Provide the [x, y] coordinate of the cell's center where the given text is located.  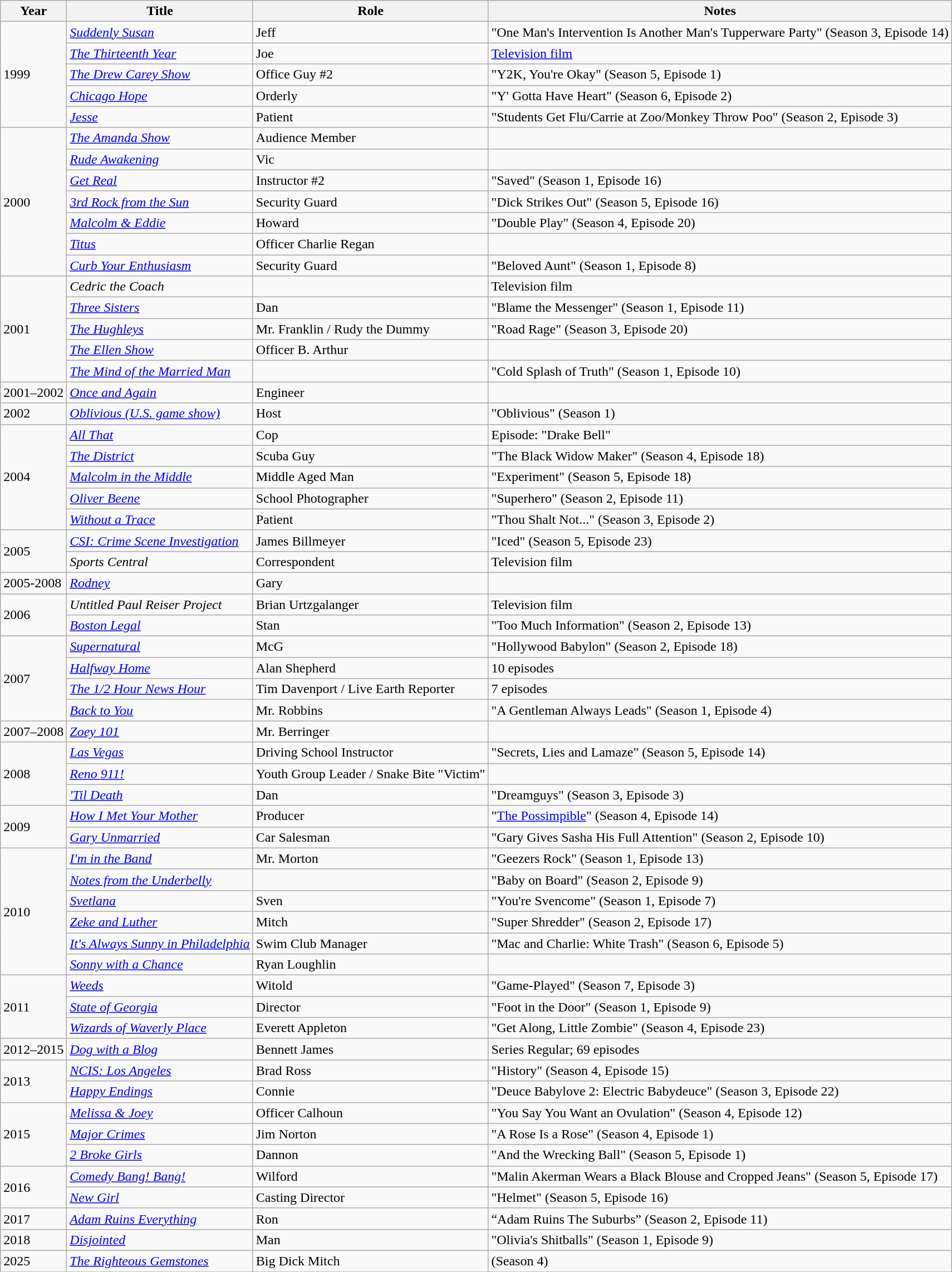
Mr. Berringer [371, 731]
2006 [33, 615]
All That [160, 435]
Happy Endings [160, 1092]
2001–2002 [33, 392]
Back to You [160, 710]
2 Broke Girls [160, 1155]
I'm in the Band [160, 858]
Instructor #2 [371, 180]
"Road Rage" (Season 3, Episode 20) [720, 329]
2010 [33, 911]
Wilford [371, 1176]
Supernatural [160, 647]
"And the Wrecking Ball" (Season 5, Episode 1) [720, 1155]
Swim Club Manager [371, 944]
Curb Your Enthusiasm [160, 266]
Untitled Paul Reiser Project [160, 604]
Everett Appleton [371, 1028]
Disjointed [160, 1240]
Dannon [371, 1155]
"Blame the Messenger" (Season 1, Episode 11) [720, 308]
Orderly [371, 96]
2008 [33, 774]
Mr. Morton [371, 858]
"Iced" (Season 5, Episode 23) [720, 541]
"Y' Gotta Have Heart" (Season 6, Episode 2) [720, 96]
"Secrets, Lies and Lamaze" (Season 5, Episode 14) [720, 753]
Once and Again [160, 392]
Ron [371, 1219]
Without a Trace [160, 519]
"Foot in the Door" (Season 1, Episode 9) [720, 1007]
Dog with a Blog [160, 1049]
2016 [33, 1187]
Correspondent [371, 562]
"You're Svencome" (Season 1, Episode 7) [720, 901]
"The Possimpible" (Season 4, Episode 14) [720, 816]
Mitch [371, 922]
Oblivious (U.S. game show) [160, 414]
2025 [33, 1261]
Title [160, 11]
School Photographer [371, 498]
The Hughleys [160, 329]
The District [160, 456]
The Drew Carey Show [160, 75]
2013 [33, 1081]
2017 [33, 1219]
Office Guy #2 [371, 75]
Director [371, 1007]
Mr. Franklin / Rudy the Dummy [371, 329]
2000 [33, 202]
Major Crimes [160, 1134]
Notes from the Underbelly [160, 880]
"Students Get Flu/Carrie at Zoo/Monkey Throw Poo" (Season 2, Episode 3) [720, 117]
2002 [33, 414]
"Thou Shalt Not..." (Season 3, Episode 2) [720, 519]
Series Regular; 69 episodes [720, 1049]
2005 [33, 551]
"A Rose Is a Rose" (Season 4, Episode 1) [720, 1134]
Wizards of Waverly Place [160, 1028]
Titus [160, 244]
(Season 4) [720, 1261]
McG [371, 647]
Reno 911! [160, 774]
"Y2K, You're Okay" (Season 5, Episode 1) [720, 75]
Oliver Beene [160, 498]
Las Vegas [160, 753]
How I Met Your Mother [160, 816]
The Amanda Show [160, 138]
"The Black Widow Maker" (Season 4, Episode 18) [720, 456]
Weeds [160, 986]
"Game-Played" (Season 7, Episode 3) [720, 986]
"Helmet" (Season 5, Episode 16) [720, 1197]
Engineer [371, 392]
Officer B. Arthur [371, 350]
The Ellen Show [160, 350]
Scuba Guy [371, 456]
Middle Aged Man [371, 477]
Notes [720, 11]
Audience Member [371, 138]
The Mind of the Married Man [160, 371]
Rodney [160, 583]
Witold [371, 986]
The Thirteenth Year [160, 53]
Sven [371, 901]
Connie [371, 1092]
"Deuce Babylove 2: Electric Babydeuce" (Season 3, Episode 22) [720, 1092]
"Too Much Information" (Season 2, Episode 13) [720, 626]
"Geezers Rock" (Season 1, Episode 13) [720, 858]
Man [371, 1240]
Gary Unmarried [160, 837]
2012–2015 [33, 1049]
Malcolm & Eddie [160, 223]
"Oblivious" (Season 1) [720, 414]
2005-2008 [33, 583]
"Get Along, Little Zombie" (Season 4, Episode 23) [720, 1028]
3rd Rock from the Sun [160, 202]
Ryan Loughlin [371, 965]
"History" (Season 4, Episode 15) [720, 1070]
"Cold Splash of Truth" (Season 1, Episode 10) [720, 371]
Year [33, 11]
"Dick Strikes Out" (Season 5, Episode 16) [720, 202]
Casting Director [371, 1197]
Brian Urtzgalanger [371, 604]
2018 [33, 1240]
Jim Norton [371, 1134]
Mr. Robbins [371, 710]
Officer Charlie Regan [371, 244]
Joe [371, 53]
Jeff [371, 32]
"A Gentleman Always Leads" (Season 1, Episode 4) [720, 710]
2001 [33, 329]
The Righteous Gemstones [160, 1261]
Host [371, 414]
"Gary Gives Sasha His Full Attention" (Season 2, Episode 10) [720, 837]
Melissa & Joey [160, 1113]
New Girl [160, 1197]
Howard [371, 223]
"Baby on Board" (Season 2, Episode 9) [720, 880]
2015 [33, 1134]
Sonny with a Chance [160, 965]
1999 [33, 75]
State of Georgia [160, 1007]
Three Sisters [160, 308]
Boston Legal [160, 626]
Zoey 101 [160, 731]
CSI: Crime Scene Investigation [160, 541]
"Malin Akerman Wears a Black Blouse and Cropped Jeans" (Season 5, Episode 17) [720, 1176]
2007–2008 [33, 731]
Big Dick Mitch [371, 1261]
Sports Central [160, 562]
"Saved" (Season 1, Episode 16) [720, 180]
Stan [371, 626]
Adam Ruins Everything [160, 1219]
'Til Death [160, 795]
Cop [371, 435]
Brad Ross [371, 1070]
Get Real [160, 180]
"Double Play" (Season 4, Episode 20) [720, 223]
Vic [371, 159]
Car Salesman [371, 837]
"Beloved Aunt" (Season 1, Episode 8) [720, 266]
Svetlana [160, 901]
Zeke and Luther [160, 922]
Suddenly Susan [160, 32]
Halfway Home [160, 668]
Youth Group Leader / Snake Bite "Victim" [371, 774]
"Dreamguys" (Season 3, Episode 3) [720, 795]
Bennett James [371, 1049]
"Hollywood Babylon" (Season 2, Episode 18) [720, 647]
James Billmeyer [371, 541]
2009 [33, 827]
NCIS: Los Angeles [160, 1070]
Jesse [160, 117]
2011 [33, 1007]
It's Always Sunny in Philadelphia [160, 944]
Alan Shepherd [371, 668]
The 1/2 Hour News Hour [160, 689]
"Mac and Charlie: White Trash" (Season 6, Episode 5) [720, 944]
"Olivia's Shitballs" (Season 1, Episode 9) [720, 1240]
Chicago Hope [160, 96]
7 episodes [720, 689]
2004 [33, 477]
"Super Shredder" (Season 2, Episode 17) [720, 922]
Role [371, 11]
“Adam Ruins The Suburbs” (Season 2, Episode 11) [720, 1219]
Gary [371, 583]
10 episodes [720, 668]
Producer [371, 816]
Episode: "Drake Bell" [720, 435]
"Experiment" (Season 5, Episode 18) [720, 477]
Comedy Bang! Bang! [160, 1176]
2007 [33, 679]
"Superhero" (Season 2, Episode 11) [720, 498]
Malcolm in the Middle [160, 477]
Rude Awakening [160, 159]
"You Say You Want an Ovulation" (Season 4, Episode 12) [720, 1113]
"One Man's Intervention Is Another Man's Tupperware Party" (Season 3, Episode 14) [720, 32]
Officer Calhoun [371, 1113]
Driving School Instructor [371, 753]
Cedric the Coach [160, 287]
Tim Davenport / Live Earth Reporter [371, 689]
